From the cell containing the given text, extract its center point as [x, y] coordinate. 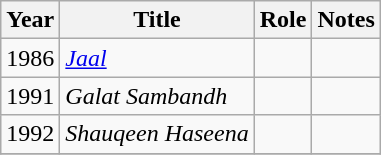
Year [30, 20]
Title [157, 20]
Jaal [157, 58]
Shauqeen Haseena [157, 134]
Notes [346, 20]
1986 [30, 58]
Galat Sambandh [157, 96]
1991 [30, 96]
1992 [30, 134]
Role [283, 20]
